From the cell containing the given text, extract its center point as (x, y) coordinate. 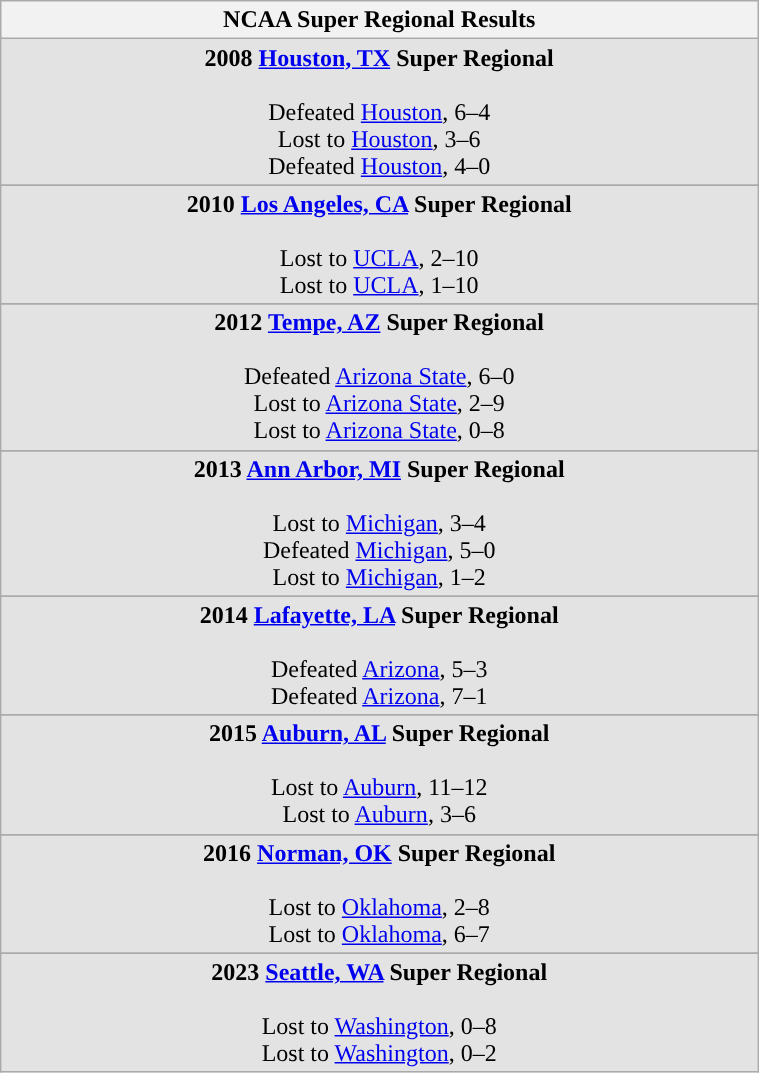
2010 Los Angeles, CA Super RegionalLost to UCLA, 2–10 Lost to UCLA, 1–10 (380, 244)
2014 Lafayette, LA Super RegionalDefeated Arizona, 5–3 Defeated Arizona, 7–1 (380, 656)
2008 Houston, TX Super RegionalDefeated Houston, 6–4 Lost to Houston, 3–6 Defeated Houston, 4–0 (380, 112)
2015 Auburn, AL Super RegionalLost to Auburn, 11–12 Lost to Auburn, 3–6 (380, 774)
2013 Ann Arbor, MI Super RegionalLost to Michigan, 3–4 Defeated Michigan, 5–0 Lost to Michigan, 1–2 (380, 523)
NCAA Super Regional Results (380, 20)
2023 Seattle, WA Super RegionalLost to Washington, 0–8 Lost to Washington, 0–2 (380, 1012)
2016 Norman, OK Super RegionalLost to Oklahoma, 2–8 Lost to Oklahoma, 6–7 (380, 894)
2012 Tempe, AZ Super RegionalDefeated Arizona State, 6–0 Lost to Arizona State, 2–9 Lost to Arizona State, 0–8 (380, 377)
